Locate the cell with the specified text and output its [X, Y] center coordinate. 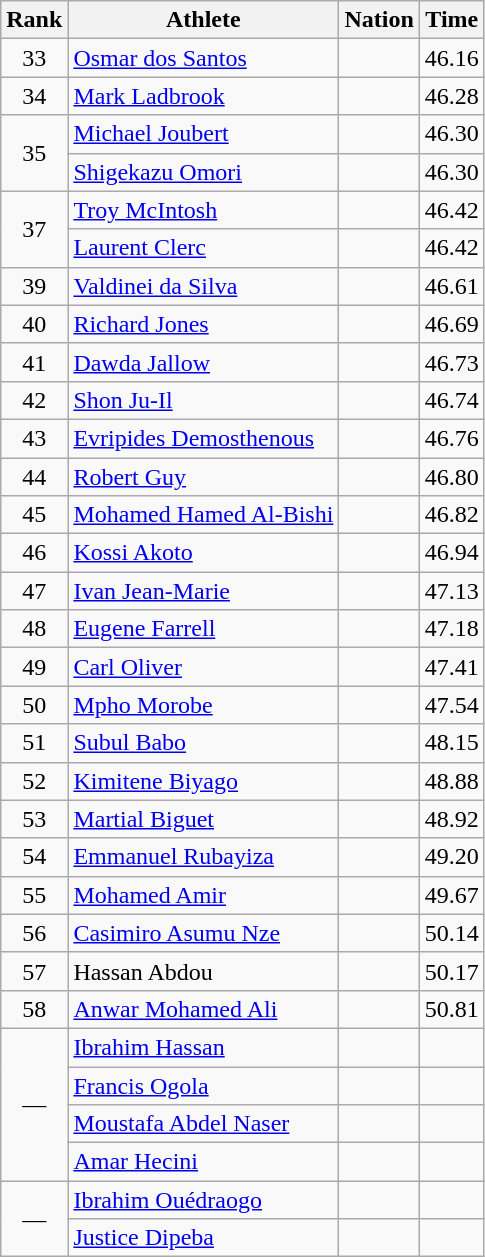
47.13 [452, 591]
46.69 [452, 324]
56 [34, 933]
34 [34, 96]
39 [34, 286]
Eugene Farrell [204, 629]
46.61 [452, 286]
43 [34, 438]
48.15 [452, 743]
Richard Jones [204, 324]
46.16 [452, 58]
46 [34, 553]
Justice Dipeba [204, 1238]
46.82 [452, 515]
Valdinei da Silva [204, 286]
Athlete [204, 20]
52 [34, 781]
46.94 [452, 553]
50.14 [452, 933]
37 [34, 229]
Mpho Morobe [204, 705]
Francis Ogola [204, 1085]
Martial Biguet [204, 819]
46.80 [452, 477]
55 [34, 895]
Evripides Demosthenous [204, 438]
Ivan Jean-Marie [204, 591]
46.74 [452, 400]
47 [34, 591]
54 [34, 857]
Nation [379, 20]
Shon Ju-Il [204, 400]
48 [34, 629]
Hassan Abdou [204, 971]
41 [34, 362]
Robert Guy [204, 477]
Mohamed Amir [204, 895]
46.73 [452, 362]
50.17 [452, 971]
Mark Ladbrook [204, 96]
46.28 [452, 96]
Laurent Clerc [204, 248]
Dawda Jallow [204, 362]
Michael Joubert [204, 134]
53 [34, 819]
50.81 [452, 1009]
Kimitene Biyago [204, 781]
48.92 [452, 819]
Kossi Akoto [204, 553]
47.41 [452, 667]
49 [34, 667]
Emmanuel Rubayiza [204, 857]
Moustafa Abdel Naser [204, 1124]
Time [452, 20]
35 [34, 153]
Carl Oliver [204, 667]
48.88 [452, 781]
Mohamed Hamed Al-Bishi [204, 515]
45 [34, 515]
57 [34, 971]
Shigekazu Omori [204, 172]
47.18 [452, 629]
58 [34, 1009]
Anwar Mohamed Ali [204, 1009]
Rank [34, 20]
Troy McIntosh [204, 210]
49.20 [452, 857]
Casimiro Asumu Nze [204, 933]
Subul Babo [204, 743]
42 [34, 400]
40 [34, 324]
51 [34, 743]
44 [34, 477]
Ibrahim Hassan [204, 1047]
Amar Hecini [204, 1162]
49.67 [452, 895]
50 [34, 705]
Osmar dos Santos [204, 58]
Ibrahim Ouédraogo [204, 1200]
47.54 [452, 705]
33 [34, 58]
46.76 [452, 438]
